Detect which cell encompasses the target text, then output its [X, Y] center coordinate. 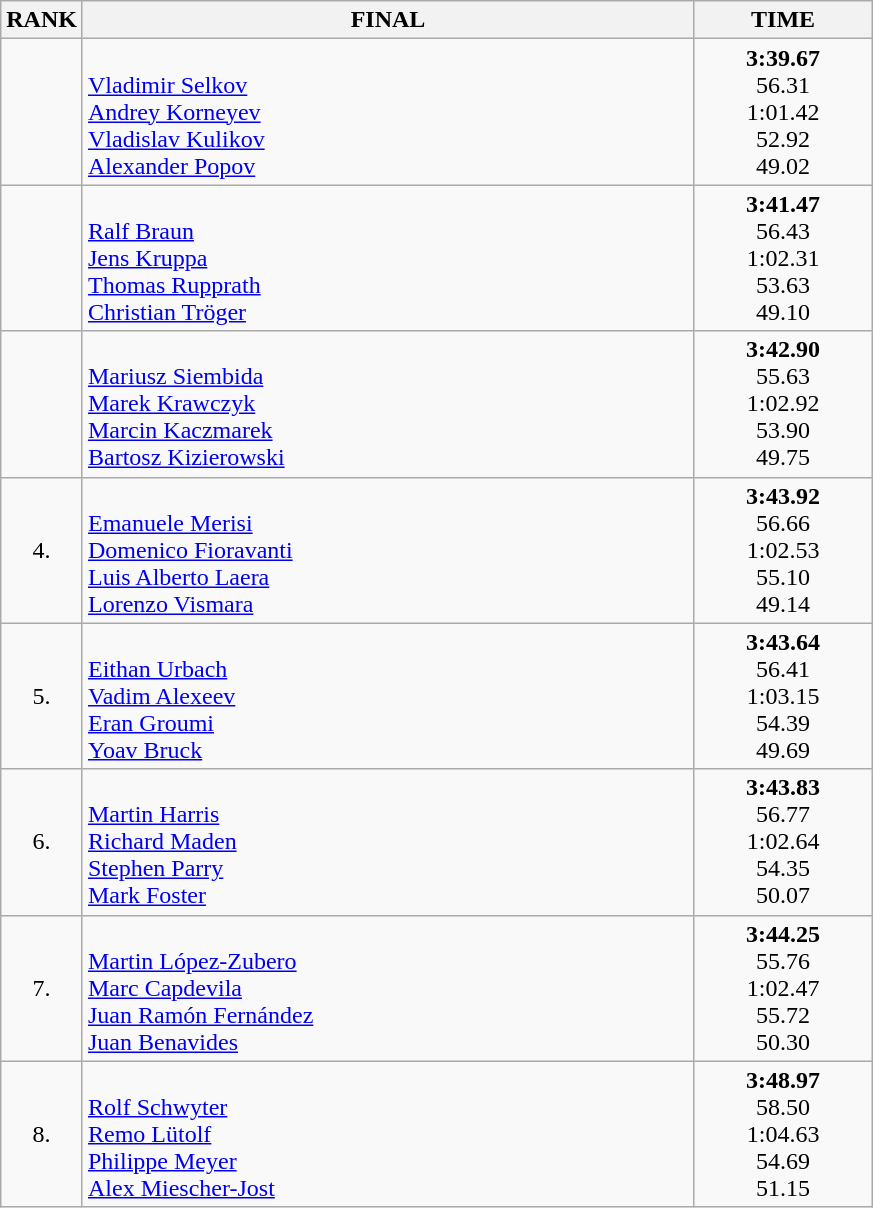
RANK [42, 20]
Vladimir SelkovAndrey KorneyevVladislav KulikovAlexander Popov [388, 112]
3:42.9055.631:02.9253.9049.75 [784, 404]
FINAL [388, 20]
3:41.4756.431:02.3153.6349.10 [784, 258]
3:43.6456.411:03.1554.3949.69 [784, 696]
4. [42, 550]
Eithan UrbachVadim AlexeevEran GroumiYoav Bruck [388, 696]
Martin López-ZuberoMarc CapdevilaJuan Ramón FernándezJuan Benavides [388, 988]
3:44.2555.761:02.4755.7250.30 [784, 988]
3:43.9256.661:02.5355.1049.14 [784, 550]
5. [42, 696]
3:48.9758.501:04.6354.6951.15 [784, 1134]
Rolf SchwyterRemo LütolfPhilippe MeyerAlex Miescher-Jost [388, 1134]
6. [42, 842]
Ralf BraunJens KruppaThomas RupprathChristian Tröger [388, 258]
Mariusz SiembidaMarek KrawczykMarcin KaczmarekBartosz Kizierowski [388, 404]
7. [42, 988]
Martin HarrisRichard MadenStephen ParryMark Foster [388, 842]
8. [42, 1134]
Emanuele MerisiDomenico FioravantiLuis Alberto LaeraLorenzo Vismara [388, 550]
3:43.8356.771:02.6454.3550.07 [784, 842]
TIME [784, 20]
3:39.6756.311:01.4252.9249.02 [784, 112]
